Return the [X, Y] coordinate for the center point of the cell that contains the specified text.  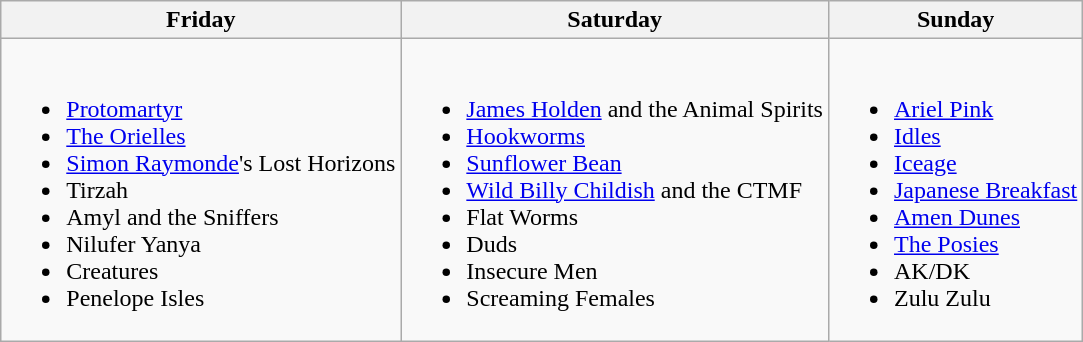
James Holden and the Animal SpiritsHookwormsSunflower BeanWild Billy Childish and the CTMFFlat WormsDudsInsecure MenScreaming Females [615, 190]
Ariel PinkIdlesIceageJapanese BreakfastAmen DunesThe PosiesAK/DKZulu Zulu [955, 190]
ProtomartyrThe OriellesSimon Raymonde's Lost HorizonsTirzahAmyl and the SniffersNilufer YanyaCreaturesPenelope Isles [201, 190]
Sunday [955, 20]
Friday [201, 20]
Saturday [615, 20]
